Determine the (x, y) coordinate at the center of the cell enclosing the given text.  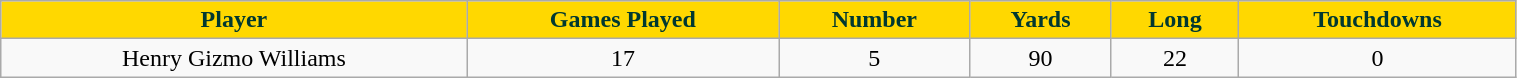
5 (874, 58)
Long (1175, 20)
Henry Gizmo Williams (234, 58)
Touchdowns (1378, 20)
22 (1175, 58)
Yards (1040, 20)
Number (874, 20)
17 (623, 58)
0 (1378, 58)
Games Played (623, 20)
90 (1040, 58)
Player (234, 20)
